Capture the cell that displays the provided text and extract its [X, Y] central coordinate. 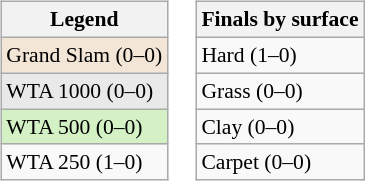
WTA 250 (1–0) [84, 162]
Hard (1–0) [280, 55]
Clay (0–0) [280, 127]
WTA 1000 (0–0) [84, 91]
Grass (0–0) [280, 91]
Finals by surface [280, 20]
WTA 500 (0–0) [84, 127]
Grand Slam (0–0) [84, 55]
Legend [84, 20]
Carpet (0–0) [280, 162]
